Output the [x, y] coordinate of the center of the cell containing the given text.  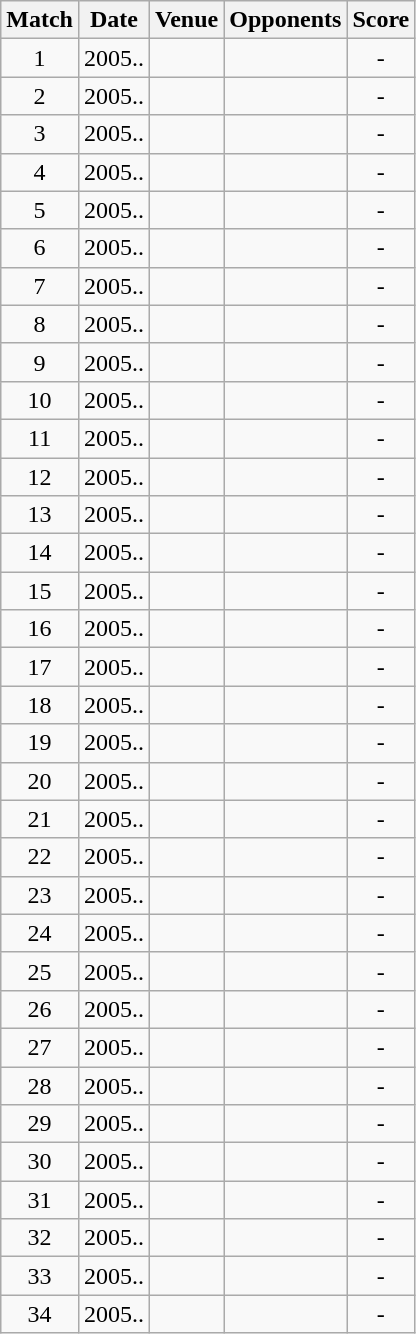
14 [40, 553]
12 [40, 477]
Venue [187, 20]
20 [40, 781]
7 [40, 286]
4 [40, 172]
23 [40, 895]
15 [40, 591]
19 [40, 743]
18 [40, 705]
13 [40, 515]
27 [40, 1047]
Opponents [286, 20]
5 [40, 210]
33 [40, 1276]
3 [40, 134]
25 [40, 971]
21 [40, 819]
32 [40, 1238]
16 [40, 629]
1 [40, 58]
9 [40, 362]
30 [40, 1162]
24 [40, 933]
8 [40, 324]
31 [40, 1200]
17 [40, 667]
10 [40, 400]
29 [40, 1124]
11 [40, 438]
Score [381, 20]
Match [40, 20]
34 [40, 1314]
28 [40, 1085]
6 [40, 248]
22 [40, 857]
2 [40, 96]
26 [40, 1009]
Date [114, 20]
